From the cell containing the given text, extract its center point as (X, Y) coordinate. 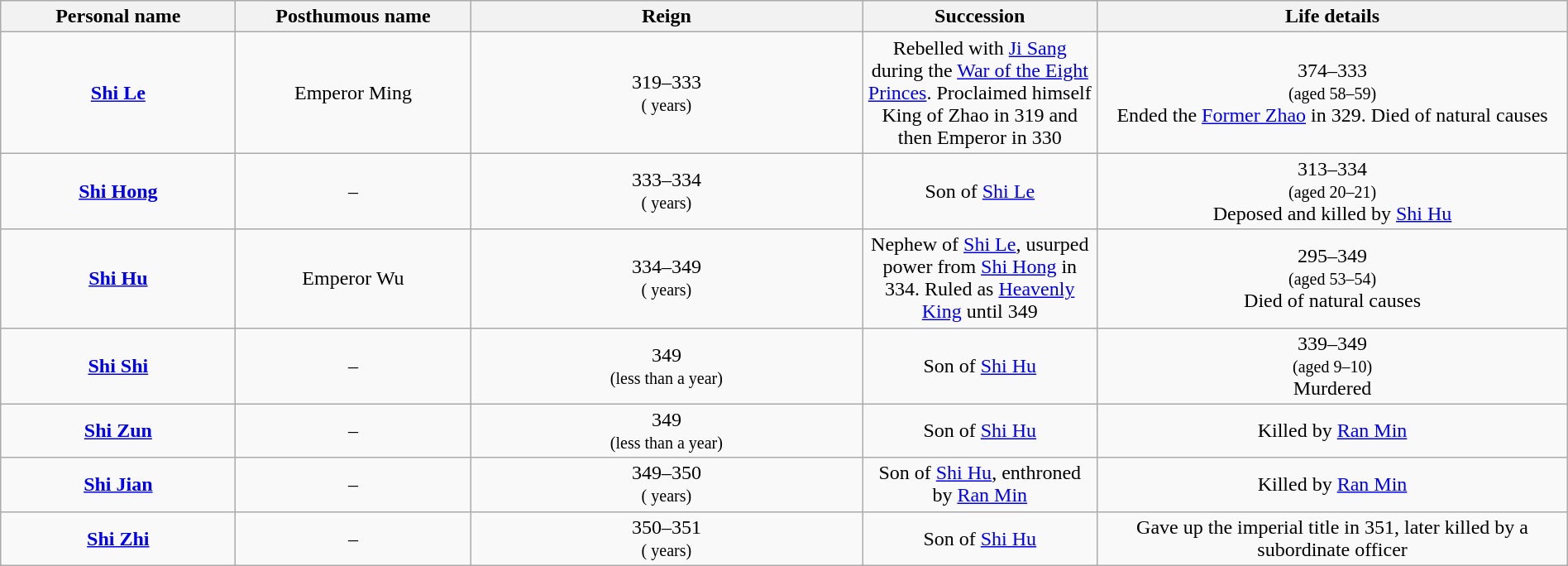
Son of Shi Le (980, 191)
334–349( years) (667, 278)
Gave up the imperial title in 351, later killed by a subordinate officer (1332, 538)
Personal name (118, 17)
Emperor Ming (353, 93)
Shi Jian (118, 485)
333–334( years) (667, 191)
Nephew of Shi Le, usurped power from Shi Hong in 334. Ruled as Heavenly King until 349 (980, 278)
349–350( years) (667, 485)
Son of Shi Hu, enthroned by Ran Min (980, 485)
295–349(aged 53–54)Died of natural causes (1332, 278)
Reign (667, 17)
Shi Hu (118, 278)
Life details (1332, 17)
Emperor Wu (353, 278)
350–351( years) (667, 538)
Shi Zhi (118, 538)
Shi Zun (118, 430)
Shi Hong (118, 191)
Shi Le (118, 93)
319–333( years) (667, 93)
Posthumous name (353, 17)
Succession (980, 17)
Rebelled with Ji Sang during the War of the Eight Princes. Proclaimed himself King of Zhao in 319 and then Emperor in 330 (980, 93)
339–349(aged 9–10)Murdered (1332, 366)
313–334(aged 20–21)Deposed and killed by Shi Hu (1332, 191)
Shi Shi (118, 366)
374–333(aged 58–59)Ended the Former Zhao in 329. Died of natural causes (1332, 93)
